Locate the cell with the specified text and output its [X, Y] center coordinate. 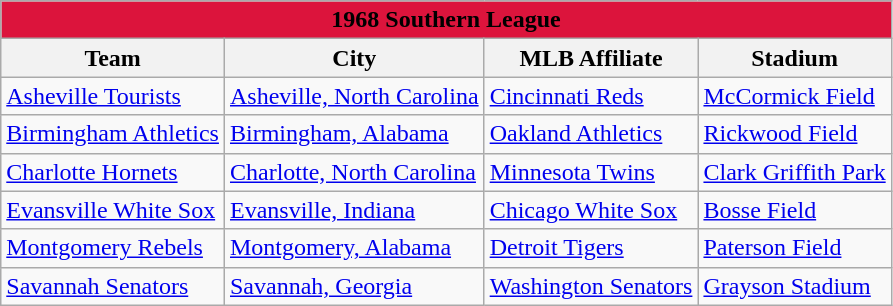
Cincinnati Reds [591, 96]
1968 Southern League [446, 20]
Clark Griffith Park [794, 172]
Chicago White Sox [591, 210]
City [354, 58]
Stadium [794, 58]
McCormick Field [794, 96]
Savannah Senators [113, 286]
Minnesota Twins [591, 172]
Asheville, North Carolina [354, 96]
Grayson Stadium [794, 286]
Washington Senators [591, 286]
MLB Affiliate [591, 58]
Savannah, Georgia [354, 286]
Asheville Tourists [113, 96]
Team [113, 58]
Birmingham, Alabama [354, 134]
Charlotte, North Carolina [354, 172]
Montgomery Rebels [113, 248]
Charlotte Hornets [113, 172]
Bosse Field [794, 210]
Detroit Tigers [591, 248]
Evansville White Sox [113, 210]
Evansville, Indiana [354, 210]
Rickwood Field [794, 134]
Montgomery, Alabama [354, 248]
Oakland Athletics [591, 134]
Paterson Field [794, 248]
Birmingham Athletics [113, 134]
